Identify which cell holds the provided text, then report its (X, Y) central coordinate. 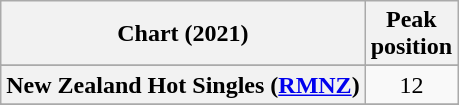
12 (411, 85)
Chart (2021) (183, 34)
New Zealand Hot Singles (RMNZ) (183, 85)
Peakposition (411, 34)
